Capture the cell that displays the provided text and extract its [x, y] central coordinate. 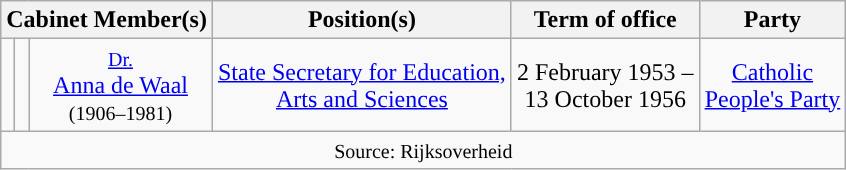
State Secretary for Education, Arts and Sciences [362, 85]
Term of office [605, 20]
Cabinet Member(s) [107, 20]
Party [772, 20]
Source: Rijksoverheid [424, 150]
Dr. Anna de Waal (1906–1981) [121, 85]
2 February 1953 – 13 October 1956 [605, 85]
Catholic People's Party [772, 85]
Position(s) [362, 20]
